Identify which cell holds the provided text, then report its (X, Y) central coordinate. 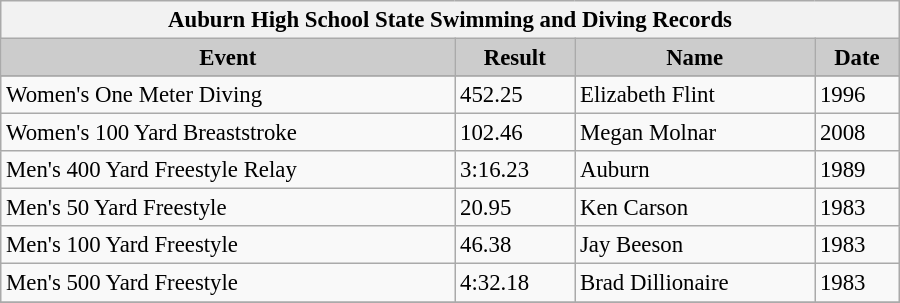
Ken Carson (695, 208)
Event (228, 58)
20.95 (515, 208)
Jay Beeson (695, 245)
Men's 100 Yard Freestyle (228, 245)
Men's 50 Yard Freestyle (228, 208)
Men's 500 Yard Freestyle (228, 283)
452.25 (515, 95)
Name (695, 58)
Auburn High School State Swimming and Diving Records (450, 20)
Auburn (695, 170)
46.38 (515, 245)
Women's 100 Yard Breaststroke (228, 133)
Megan Molnar (695, 133)
Date (858, 58)
1996 (858, 95)
102.46 (515, 133)
Elizabeth Flint (695, 95)
Result (515, 58)
3:16.23 (515, 170)
Women's One Meter Diving (228, 95)
2008 (858, 133)
4:32.18 (515, 283)
Brad Dillionaire (695, 283)
Men's 400 Yard Freestyle Relay (228, 170)
1989 (858, 170)
